Pinpoint the cell where the given text exists, returning its [x, y] midpoint coordinate. 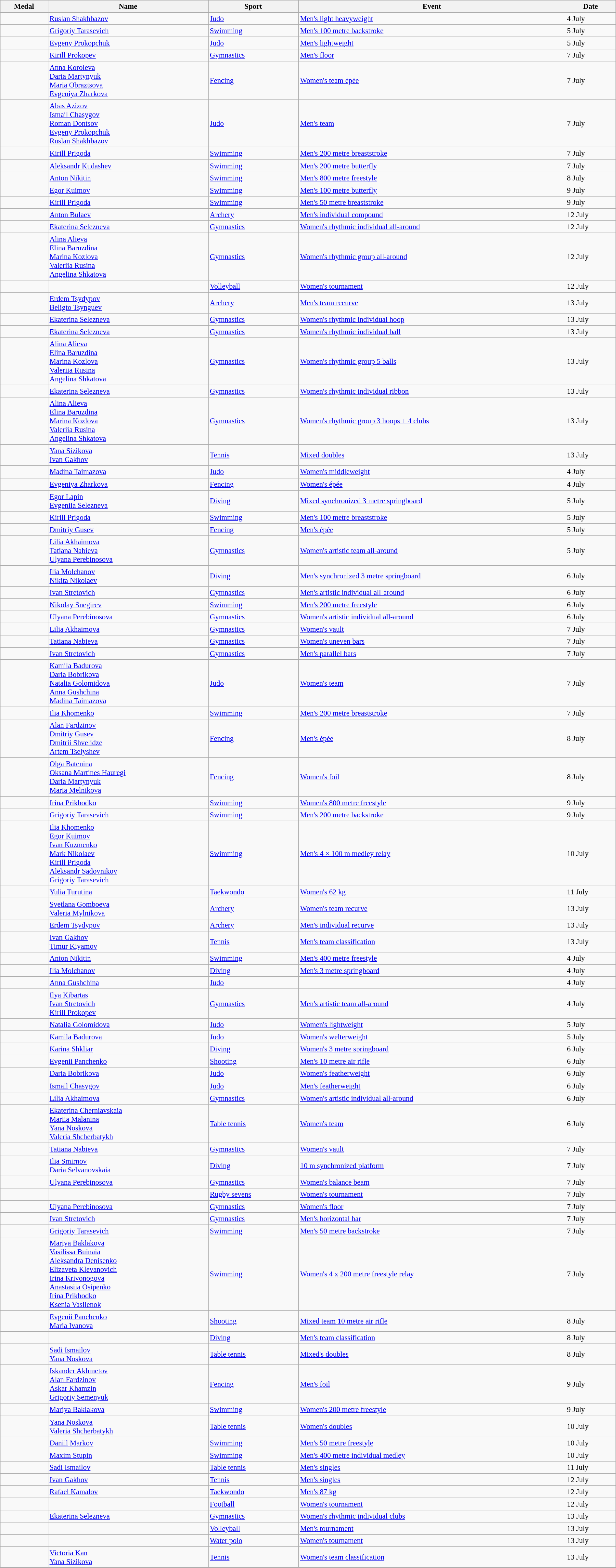
Men's 50 metre freestyle [431, 1443]
Egor Kuimov [128, 190]
Women's épée [431, 484]
Olga BateninaOksana Martines HauregiDaria MartynyukMaria Melnikova [128, 777]
Women's team recurve [431, 908]
Women's team classification [431, 1557]
Erdem Tsydypov [128, 925]
Women's rhythmic individual ribbon [431, 391]
Ilia Khomenko [128, 713]
Men's 4 × 100 m medley relay [431, 853]
Daniil Markov [128, 1443]
Kamila BadurovaDaria BobrikovaNatalia GolomidovaAnna GushchinaMadina Taimazova [128, 683]
Men's 100 metre breaststroke [431, 517]
Men's team recurve [431, 303]
Men's foil [431, 1384]
Ilia SmirnovDaria Selvanovskaia [128, 1166]
Women's 3 metre springboard [431, 1049]
Men's 200 metre backstroke [431, 815]
Lilia AkhaimovaTatiana NabievaUlyana Perebinosova [128, 551]
Ilia KhomenkoEgor KuimovIvan KuzmenkoMark NikolaevKirill PrigodaAleksandr SadovnikovGrigoriy Tarasevich [128, 853]
Women's middleweight [431, 472]
Men's artistic team all-around [431, 1004]
Football [253, 1504]
Women's rhythmic group all-around [431, 257]
Medal [24, 7]
Women's 800 metre freestyle [431, 803]
Ekaterina CherniavskaiaMariia MalaninaYana NoskovaValeria Shcherbatykh [128, 1124]
Ruslan Shakhbazov [128, 19]
Women's team épée [431, 81]
Men's tournament [431, 1528]
Irina Prikhodko [128, 803]
Evgenii Panchenko [128, 1061]
Date [591, 7]
Men's 200 metre butterfly [431, 166]
Ilya KibartasIvan StretovichKirill Prokopev [128, 1004]
Victoria KanYana Sizikova [128, 1557]
Ilia MolchanovNikita Nikolaev [128, 576]
Egor LapinEvgeniia Selezneva [128, 501]
Women's 62 kg [431, 892]
Women's rhythmic individual hoop [431, 320]
Ivan GakhovTimur Kiyamov [128, 942]
Women's balance beam [431, 1182]
Alan FardzinovDmitriy GusevDmitrii ShvelidzeArtem Tselyshev [128, 739]
Yana NoskovaValeria Shcherbatykh [128, 1427]
Ilia Molchanov [128, 970]
Women's rhythmic group 5 balls [431, 362]
Mariya BaklakovaVasilissa BuinaiaAleksandra DenisenkoElizaveta KlevanovichIrina KrivonogovaAnastasiia OsipenkoIrina PrikhodkoKsenia Vasilenok [128, 1274]
Men's parallel bars [431, 654]
Ismail Chasygov [128, 1086]
Women's foil [431, 777]
Iskander AkhmetovAlan FardzinovAskar KhamzinGrigoriy Semenyuk [128, 1384]
Evgeniya Zharkova [128, 484]
Sport [253, 7]
Evgenii PanchenkoMaria Ivanova [128, 1321]
Sadi IsmailovYana Noskova [128, 1354]
Evgeny Prokopchuk [128, 43]
Sadi Ismailov [128, 1467]
Women's rhythmic individual all-around [431, 227]
Men's 50 metre backstroke [431, 1231]
Rugby sevens [253, 1194]
10 m synchronized platform [431, 1166]
Men's 400 metre individual medley [431, 1455]
Men's individual recurve [431, 925]
Mixed team 10 metre air rifle [431, 1321]
Men's individual compound [431, 215]
Erdem TsydypovBeligto Tsynguev [128, 303]
Women's featherweight [431, 1074]
Men's artistic individual all-around [431, 593]
Maxim Stupin [128, 1455]
Men's 100 metre butterfly [431, 190]
Men's 400 metre freestyle [431, 958]
Women's rhythmic individual ball [431, 332]
Men's 87 kg [431, 1492]
Mixed synchronized 3 metre springboard [431, 501]
Dmitriy Gusev [128, 530]
Anton Bulaev [128, 215]
Rafael Kamalov [128, 1492]
Men's horizontal bar [431, 1219]
Women's artistic team all-around [431, 551]
Women's uneven bars [431, 641]
Men's 10 metre air rifle [431, 1061]
Women's floor [431, 1206]
Women's rhythmic group 3 hoops + 4 clubs [431, 421]
Yana SizikovaIvan Gakhov [128, 455]
Men's 800 metre freestyle [431, 178]
Natalia Golomidova [128, 1025]
Women's 4 x 200 metre freestyle relay [431, 1274]
Yulia Turutina [128, 892]
Women's rhythmic individual clubs [431, 1516]
Daria Bobrikova [128, 1074]
Mixed's doubles [431, 1354]
Men's 200 metre freestyle [431, 605]
Event [431, 7]
Karina Shkliar [128, 1049]
Nikolay Snegirev [128, 605]
Women's welterweight [431, 1037]
Svetlana GomboevaValeria Mylnikova [128, 908]
Women's lightweight [431, 1025]
Men's lightweight [431, 43]
Kirill Prokopev [128, 55]
Madina Taimazova [128, 472]
Name [128, 7]
Anna Gushchina [128, 983]
Women's 200 metre freestyle [431, 1410]
Anna KorolevaDaria MartynyukMaria ObraztsovaEvgeniya Zharkova [128, 81]
Men's team [431, 124]
Men's featherweight [431, 1086]
Abas AzizovIsmail ChasygovRoman DontsovEvgeny ProkopchukRuslan Shakhbazov [128, 124]
Mariya Baklakova [128, 1410]
Men's 3 metre springboard [431, 970]
Men's floor [431, 55]
Men's light heavyweight [431, 19]
Aleksandr Kudashev [128, 166]
Water polo [253, 1541]
Men's 50 metre breaststroke [431, 202]
Ivan Gakhov [128, 1480]
Mixed doubles [431, 455]
Men's 100 metre backstroke [431, 31]
Kamila Badurova [128, 1037]
Women's doubles [431, 1427]
Men's synchronized 3 metre springboard [431, 576]
